Extract the (X, Y) coordinate from the center of the cell holding the provided text.  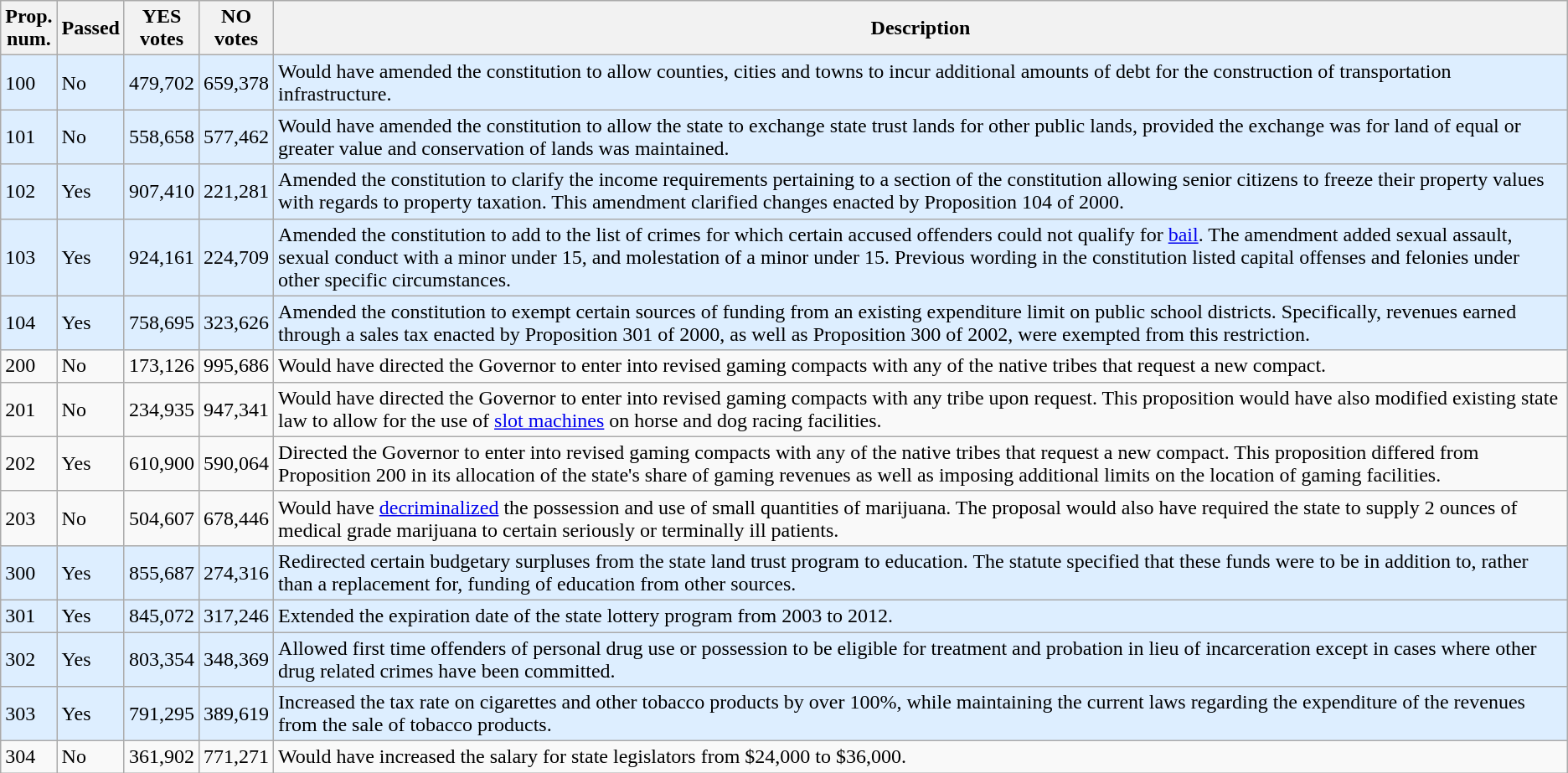
100 (28, 82)
323,626 (236, 323)
224,709 (236, 257)
558,658 (161, 137)
610,900 (161, 464)
203 (28, 518)
803,354 (161, 658)
NOvotes (236, 28)
855,687 (161, 573)
Would have directed the Governor to enter into revised gaming compacts with any of the native tribes that request a new compact. (921, 366)
659,378 (236, 82)
924,161 (161, 257)
302 (28, 658)
361,902 (161, 757)
Description (921, 28)
Passed (90, 28)
101 (28, 137)
303 (28, 714)
678,446 (236, 518)
301 (28, 616)
479,702 (161, 82)
907,410 (161, 191)
102 (28, 191)
173,126 (161, 366)
504,607 (161, 518)
274,316 (236, 573)
947,341 (236, 409)
389,619 (236, 714)
590,064 (236, 464)
104 (28, 323)
300 (28, 573)
201 (28, 409)
348,369 (236, 658)
202 (28, 464)
234,935 (161, 409)
758,695 (161, 323)
845,072 (161, 616)
995,686 (236, 366)
317,246 (236, 616)
771,271 (236, 757)
577,462 (236, 137)
791,295 (161, 714)
Would have increased the salary for state legislators from $24,000 to $36,000. (921, 757)
YESvotes (161, 28)
304 (28, 757)
Extended the expiration date of the state lottery program from 2003 to 2012. (921, 616)
221,281 (236, 191)
Prop.num. (28, 28)
103 (28, 257)
200 (28, 366)
